Capture the cell that displays the provided text and extract its [X, Y] central coordinate. 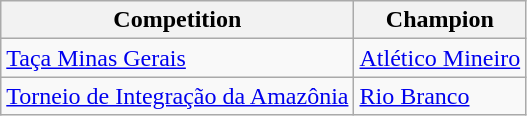
Atlético Mineiro [440, 58]
Champion [440, 20]
Competition [178, 20]
Rio Branco [440, 96]
Torneio de Integração da Amazônia [178, 96]
Taça Minas Gerais [178, 58]
